Pinpoint the cell where the given text exists, returning its (x, y) midpoint coordinate. 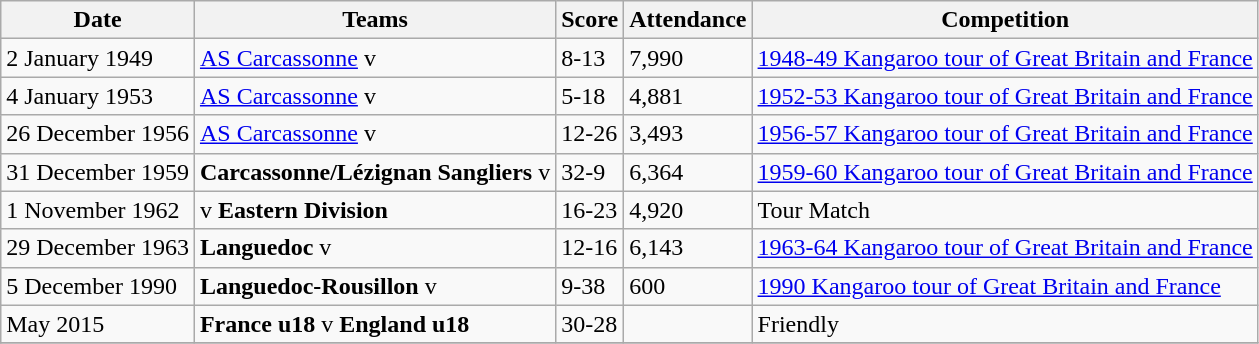
8-13 (590, 58)
9-38 (590, 286)
Languedoc v (374, 248)
4 January 1953 (98, 96)
Date (98, 20)
7,990 (688, 58)
29 December 1963 (98, 248)
Attendance (688, 20)
Friendly (1005, 324)
Score (590, 20)
3,493 (688, 134)
5-18 (590, 96)
Languedoc-Rousillon v (374, 286)
1952-53 Kangaroo tour of Great Britain and France (1005, 96)
Teams (374, 20)
1990 Kangaroo tour of Great Britain and France (1005, 286)
4,920 (688, 210)
30-28 (590, 324)
1956-57 Kangaroo tour of Great Britain and France (1005, 134)
31 December 1959 (98, 172)
6,143 (688, 248)
12-16 (590, 248)
France u18 v England u18 (374, 324)
16-23 (590, 210)
1 November 1962 (98, 210)
May 2015 (98, 324)
1959-60 Kangaroo tour of Great Britain and France (1005, 172)
6,364 (688, 172)
4,881 (688, 96)
Tour Match (1005, 210)
12-26 (590, 134)
26 December 1956 (98, 134)
2 January 1949 (98, 58)
Competition (1005, 20)
Carcassonne/Lézignan Sangliers v (374, 172)
32-9 (590, 172)
5 December 1990 (98, 286)
1948-49 Kangaroo tour of Great Britain and France (1005, 58)
v Eastern Division (374, 210)
600 (688, 286)
1963-64 Kangaroo tour of Great Britain and France (1005, 248)
